Search for the cell housing the specified text and yield its [x, y] center coordinate. 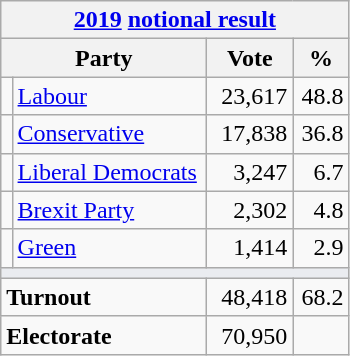
Vote [250, 58]
2019 notional result [175, 20]
23,617 [250, 96]
Party [104, 58]
70,950 [250, 335]
48.8 [321, 96]
17,838 [250, 134]
3,247 [250, 172]
Conservative [110, 134]
Brexit Party [110, 210]
Electorate [104, 335]
4.8 [321, 210]
48,418 [250, 297]
6.7 [321, 172]
Turnout [104, 297]
% [321, 58]
Liberal Democrats [110, 172]
2,302 [250, 210]
1,414 [250, 248]
Green [110, 248]
Labour [110, 96]
68.2 [321, 297]
36.8 [321, 134]
2.9 [321, 248]
